Detect which cell encompasses the target text, then output its (x, y) center coordinate. 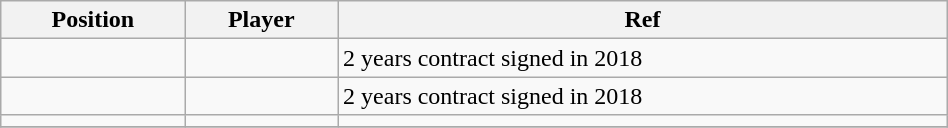
Player (262, 20)
Ref (643, 20)
Position (93, 20)
